Return the (X, Y) coordinate for the center point of the cell that contains the specified text.  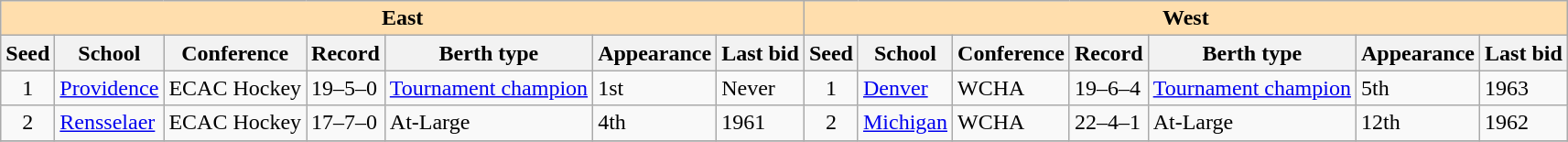
22–4–1 (1108, 123)
5th (1417, 88)
4th (655, 123)
1961 (761, 123)
12th (1417, 123)
Michigan (904, 123)
Rensselaer (110, 123)
1963 (1524, 88)
Never (761, 88)
Denver (904, 88)
Providence (110, 88)
17–7–0 (346, 123)
1962 (1524, 123)
19–5–0 (346, 88)
1st (655, 88)
19–6–4 (1108, 88)
West (1185, 18)
East (403, 18)
